Determine the (x, y) coordinate at the center of the cell enclosing the given text.  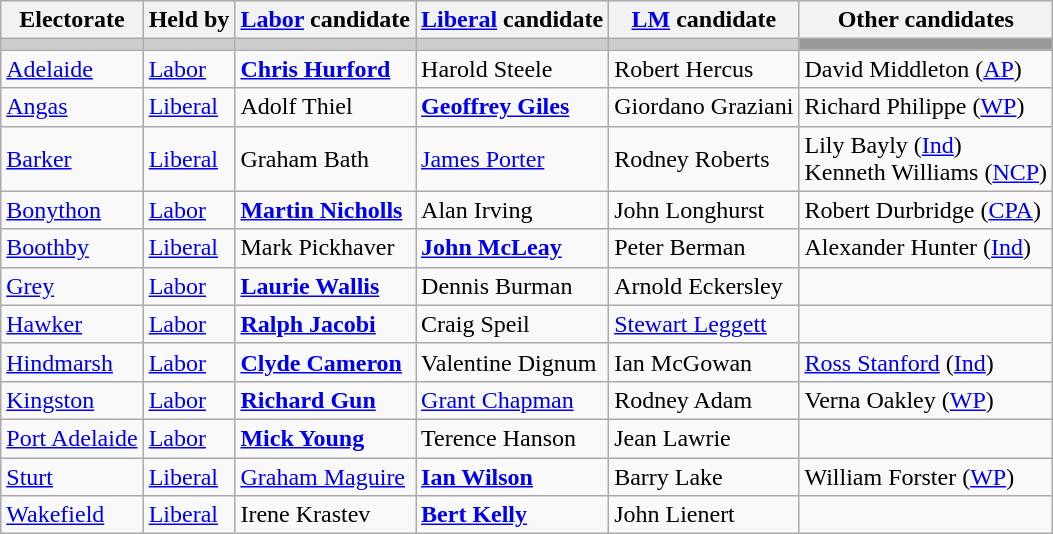
Liberal candidate (512, 20)
Laurie Wallis (326, 286)
Geoffrey Giles (512, 107)
John Lienert (704, 515)
Bonython (72, 210)
Dennis Burman (512, 286)
Sturt (72, 477)
Robert Durbridge (CPA) (926, 210)
Ralph Jacobi (326, 324)
Alexander Hunter (Ind) (926, 248)
Wakefield (72, 515)
Graham Bath (326, 158)
Electorate (72, 20)
Rodney Adam (704, 400)
Harold Steele (512, 69)
Ross Stanford (Ind) (926, 362)
Ian Wilson (512, 477)
Adolf Thiel (326, 107)
Giordano Graziani (704, 107)
Kingston (72, 400)
Barry Lake (704, 477)
Labor candidate (326, 20)
Stewart Leggett (704, 324)
Port Adelaide (72, 438)
Arnold Eckersley (704, 286)
Clyde Cameron (326, 362)
Barker (72, 158)
Bert Kelly (512, 515)
Craig Speil (512, 324)
John Longhurst (704, 210)
Mark Pickhaver (326, 248)
Graham Maguire (326, 477)
Martin Nicholls (326, 210)
Adelaide (72, 69)
Richard Philippe (WP) (926, 107)
Valentine Dignum (512, 362)
Hindmarsh (72, 362)
Alan Irving (512, 210)
Held by (189, 20)
John McLeay (512, 248)
Grant Chapman (512, 400)
Angas (72, 107)
Other candidates (926, 20)
Grey (72, 286)
Robert Hercus (704, 69)
Richard Gun (326, 400)
Ian McGowan (704, 362)
Boothby (72, 248)
Terence Hanson (512, 438)
David Middleton (AP) (926, 69)
Verna Oakley (WP) (926, 400)
William Forster (WP) (926, 477)
Mick Young (326, 438)
Lily Bayly (Ind)Kenneth Williams (NCP) (926, 158)
LM candidate (704, 20)
Rodney Roberts (704, 158)
Hawker (72, 324)
Irene Krastev (326, 515)
Peter Berman (704, 248)
Jean Lawrie (704, 438)
Chris Hurford (326, 69)
James Porter (512, 158)
